Return (X, Y) of the center of cell containing provided text 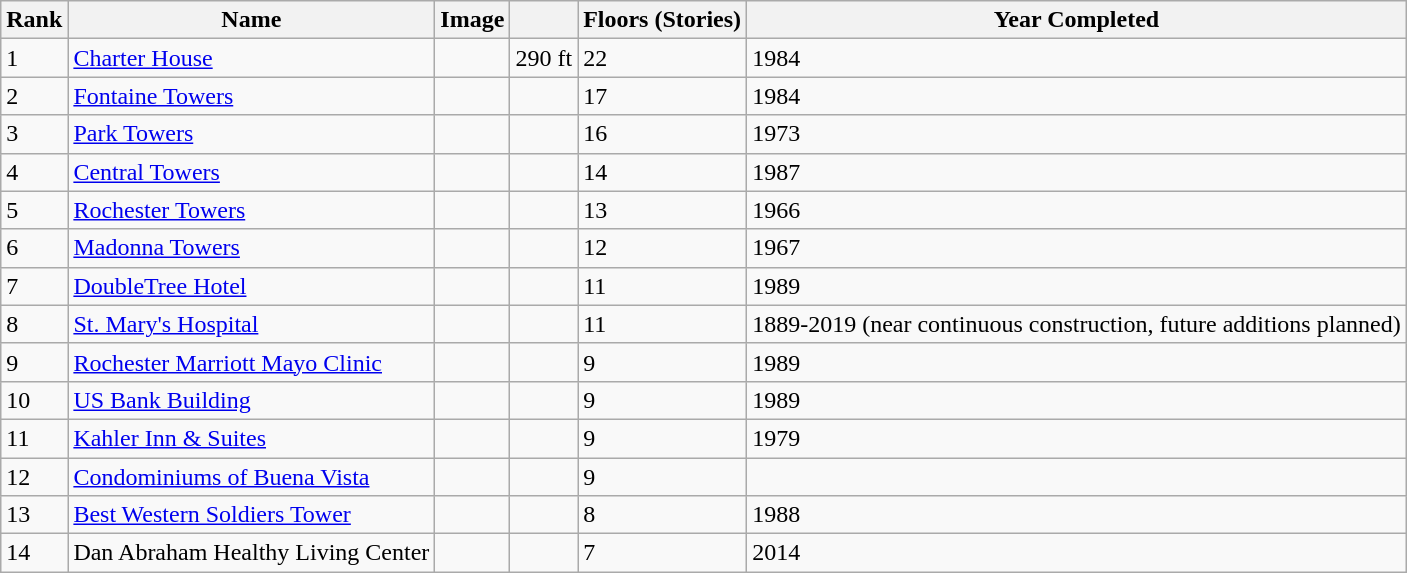
22 (662, 58)
Charter House (252, 58)
Rochester Towers (252, 210)
1 (34, 58)
Central Towers (252, 172)
Condominiums of Buena Vista (252, 477)
Best Western Soldiers Tower (252, 515)
Year Completed (1077, 20)
1973 (1077, 134)
Park Towers (252, 134)
Madonna Towers (252, 248)
Name (252, 20)
1988 (1077, 515)
Kahler Inn & Suites (252, 438)
Rochester Marriott Mayo Clinic (252, 362)
5 (34, 210)
290 ft (544, 58)
DoubleTree Hotel (252, 286)
Image (472, 20)
1979 (1077, 438)
St. Mary's Hospital (252, 324)
1967 (1077, 248)
1889-2019 (near continuous construction, future additions planned) (1077, 324)
2 (34, 96)
17 (662, 96)
1966 (1077, 210)
6 (34, 248)
Dan Abraham Healthy Living Center (252, 553)
1987 (1077, 172)
Rank (34, 20)
4 (34, 172)
US Bank Building (252, 400)
16 (662, 134)
3 (34, 134)
10 (34, 400)
2014 (1077, 553)
Floors (Stories) (662, 20)
Fontaine Towers (252, 96)
